Detect which cell encompasses the target text, then output its [x, y] center coordinate. 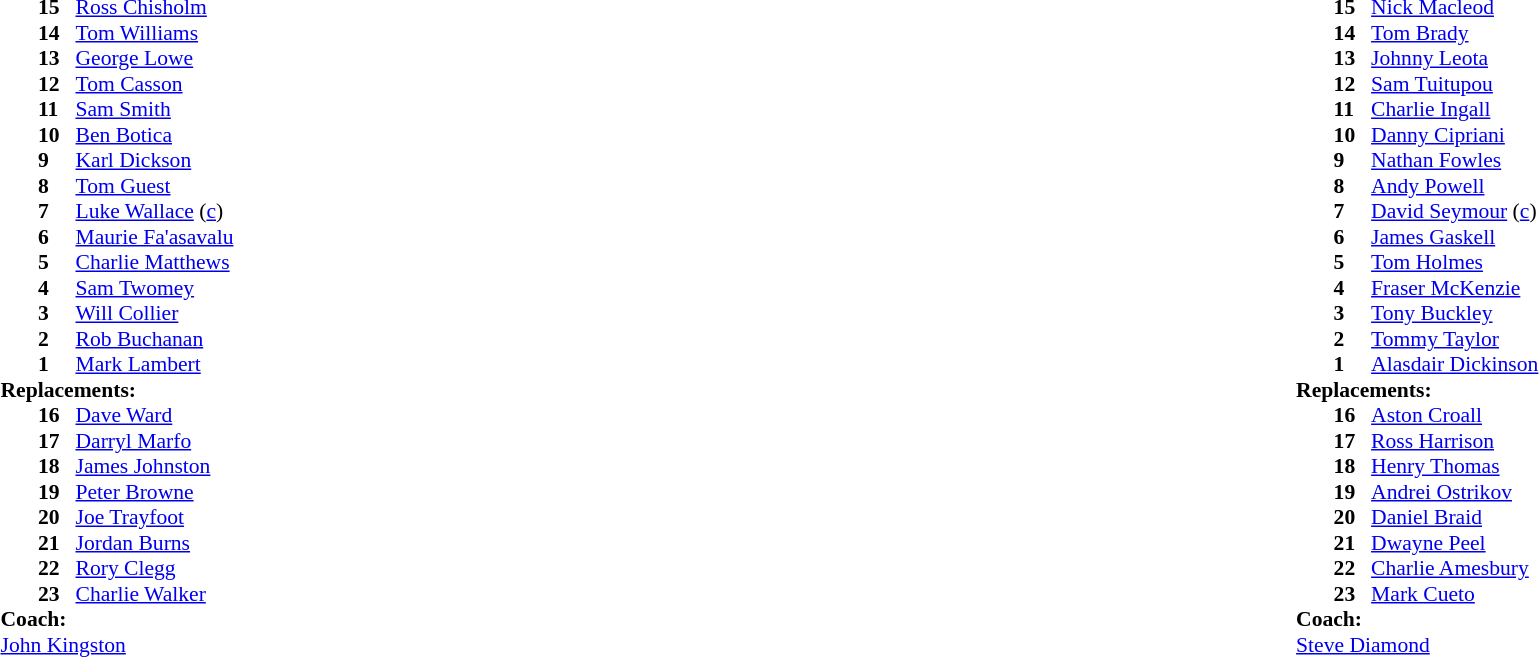
Tommy Taylor [1454, 339]
Andrei Ostrikov [1454, 492]
Luke Wallace (c) [155, 211]
James Johnston [155, 467]
Dave Ward [155, 415]
Tom Holmes [1454, 263]
Johnny Leota [1454, 59]
Henry Thomas [1454, 467]
Maurie Fa'asavalu [155, 237]
Sam Tuitupou [1454, 84]
Tom Williams [155, 33]
Karl Dickson [155, 161]
Joe Trayfoot [155, 517]
Danny Cipriani [1454, 135]
Charlie Ingall [1454, 109]
Tom Casson [155, 84]
Alasdair Dickinson [1454, 365]
Rory Clegg [155, 569]
David Seymour (c) [1454, 211]
Charlie Matthews [155, 263]
Ross Harrison [1454, 441]
James Gaskell [1454, 237]
Daniel Braid [1454, 517]
Mark Cueto [1454, 594]
Fraser McKenzie [1454, 288]
Darryl Marfo [155, 441]
Jordan Burns [155, 543]
Mark Lambert [155, 365]
Will Collier [155, 313]
Rob Buchanan [155, 339]
Tom Brady [1454, 33]
Sam Twomey [155, 288]
Nathan Fowles [1454, 161]
Peter Browne [155, 492]
Sam Smith [155, 109]
Ben Botica [155, 135]
Andy Powell [1454, 186]
Tom Guest [155, 186]
Dwayne Peel [1454, 543]
George Lowe [155, 59]
Charlie Walker [155, 594]
Charlie Amesbury [1454, 569]
Tony Buckley [1454, 313]
Aston Croall [1454, 415]
